Locate the cell with the specified text and output its (X, Y) center coordinate. 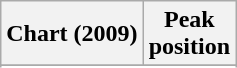
Peak position (189, 34)
Chart (2009) (72, 34)
